Search for the cell housing the specified text and yield its [x, y] center coordinate. 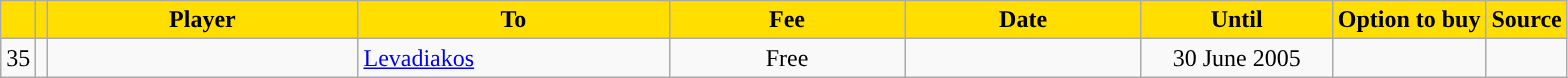
Until [1236, 20]
Option to buy [1409, 20]
Player [202, 20]
Date [1023, 20]
Source [1526, 20]
Fee [787, 20]
To [514, 20]
Levadiakos [514, 58]
Free [787, 58]
30 June 2005 [1236, 58]
35 [18, 58]
